Identify which cell holds the provided text, then report its [X, Y] central coordinate. 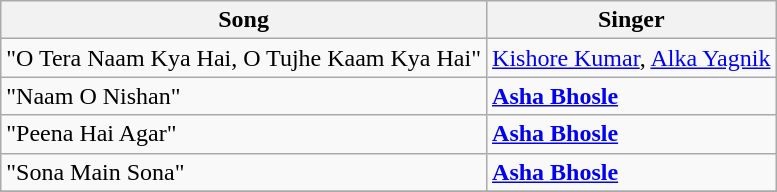
Song [244, 20]
Kishore Kumar, Alka Yagnik [632, 58]
"Naam O Nishan" [244, 96]
"O Tera Naam Kya Hai, O Tujhe Kaam Kya Hai" [244, 58]
"Peena Hai Agar" [244, 134]
"Sona Main Sona" [244, 172]
Singer [632, 20]
